Locate the cell with the specified text and output its [X, Y] center coordinate. 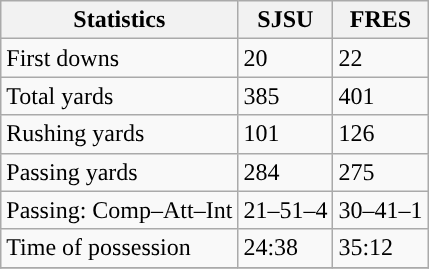
126 [380, 134]
24:38 [286, 248]
21–51–4 [286, 210]
401 [380, 96]
101 [286, 134]
275 [380, 172]
22 [380, 58]
35:12 [380, 248]
SJSU [286, 20]
Time of possession [120, 248]
Rushing yards [120, 134]
Passing: Comp–Att–Int [120, 210]
385 [286, 96]
Statistics [120, 20]
20 [286, 58]
30–41–1 [380, 210]
First downs [120, 58]
284 [286, 172]
FRES [380, 20]
Total yards [120, 96]
Passing yards [120, 172]
